Output the (x, y) coordinate of the center of the cell containing the given text.  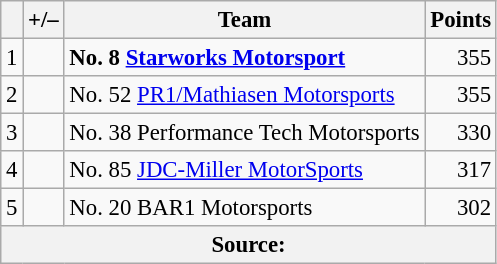
3 (12, 133)
4 (12, 170)
330 (460, 133)
No. 38 Performance Tech Motorsports (244, 133)
317 (460, 170)
No. 8 Starworks Motorsport (244, 58)
5 (12, 208)
Points (460, 20)
+/– (44, 20)
1 (12, 58)
No. 85 JDC-Miller MotorSports (244, 170)
Team (244, 20)
No. 20 BAR1 Motorsports (244, 208)
2 (12, 95)
No. 52 PR1/Mathiasen Motorsports (244, 95)
302 (460, 208)
Source: (249, 245)
